Provide the [X, Y] coordinate of the cell's center where the given text is located.  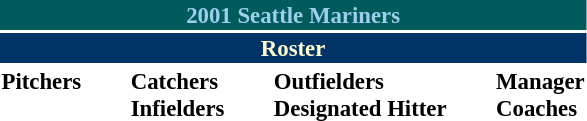
Roster [293, 48]
2001 Seattle Mariners [293, 15]
